Capture the cell that displays the provided text and extract its [x, y] central coordinate. 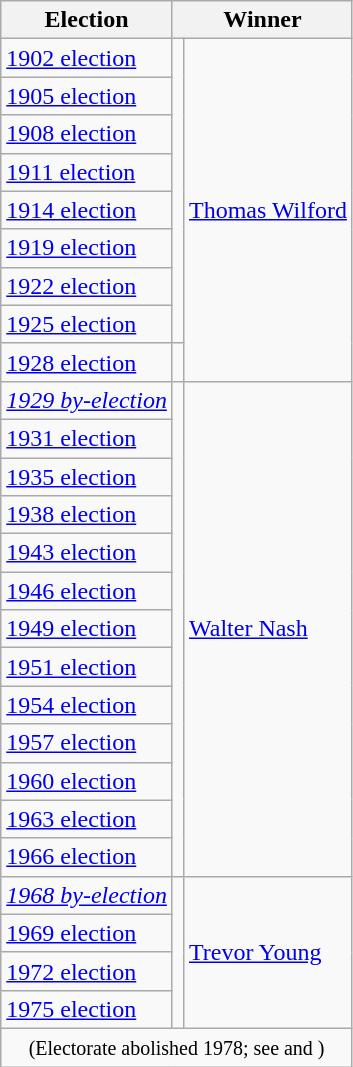
1935 election [87, 477]
1957 election [87, 743]
1922 election [87, 286]
1949 election [87, 629]
Winner [262, 20]
1914 election [87, 210]
Walter Nash [268, 628]
Election [87, 20]
Thomas Wilford [268, 210]
1931 election [87, 438]
1925 election [87, 324]
1960 election [87, 781]
1928 election [87, 362]
(Electorate abolished 1978; see and ) [177, 1047]
1968 by-election [87, 895]
1938 election [87, 515]
1969 election [87, 933]
1975 election [87, 1009]
1972 election [87, 971]
1943 election [87, 553]
1905 election [87, 96]
1929 by-election [87, 400]
1946 election [87, 591]
1902 election [87, 58]
1966 election [87, 857]
1951 election [87, 667]
1963 election [87, 819]
1954 election [87, 705]
1908 election [87, 134]
1911 election [87, 172]
1919 election [87, 248]
Trevor Young [268, 952]
